Identify which cell holds the provided text, then report its [X, Y] central coordinate. 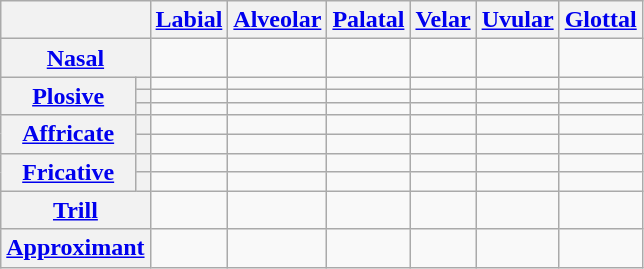
Uvular [518, 20]
Plosive [68, 96]
Labial [189, 20]
Alveolar [278, 20]
Fricative [68, 172]
Velar [443, 20]
Glottal [600, 20]
Nasal [76, 58]
Trill [76, 210]
Palatal [368, 20]
Affricate [68, 134]
Approximant [76, 248]
